Capture the cell that displays the provided text and extract its [X, Y] central coordinate. 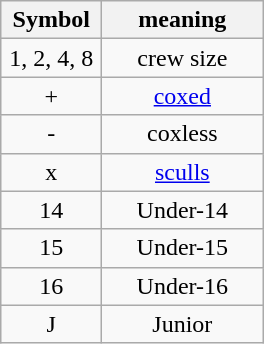
1, 2, 4, 8 [52, 58]
meaning [182, 20]
J [52, 324]
coxless [182, 134]
16 [52, 286]
Junior [182, 324]
- [52, 134]
+ [52, 96]
crew size [182, 58]
Symbol [52, 20]
x [52, 172]
Under-15 [182, 248]
coxed [182, 96]
15 [52, 248]
14 [52, 210]
sculls [182, 172]
Under-16 [182, 286]
Under-14 [182, 210]
